Find where the given text appears and provide that cell's center as (x, y) coordinate. 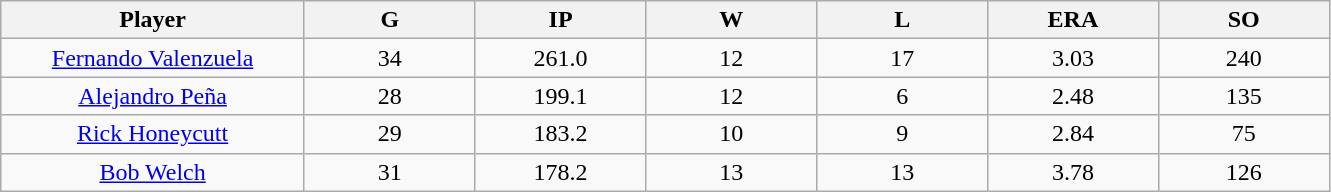
2.48 (1074, 96)
SO (1244, 20)
3.03 (1074, 58)
10 (732, 134)
183.2 (560, 134)
261.0 (560, 58)
126 (1244, 172)
ERA (1074, 20)
Alejandro Peña (153, 96)
135 (1244, 96)
L (902, 20)
75 (1244, 134)
2.84 (1074, 134)
Player (153, 20)
IP (560, 20)
3.78 (1074, 172)
240 (1244, 58)
Bob Welch (153, 172)
W (732, 20)
9 (902, 134)
28 (390, 96)
Fernando Valenzuela (153, 58)
Rick Honeycutt (153, 134)
199.1 (560, 96)
29 (390, 134)
31 (390, 172)
G (390, 20)
6 (902, 96)
17 (902, 58)
34 (390, 58)
178.2 (560, 172)
